Determine the [x, y] coordinate at the center of the cell enclosing the given text.  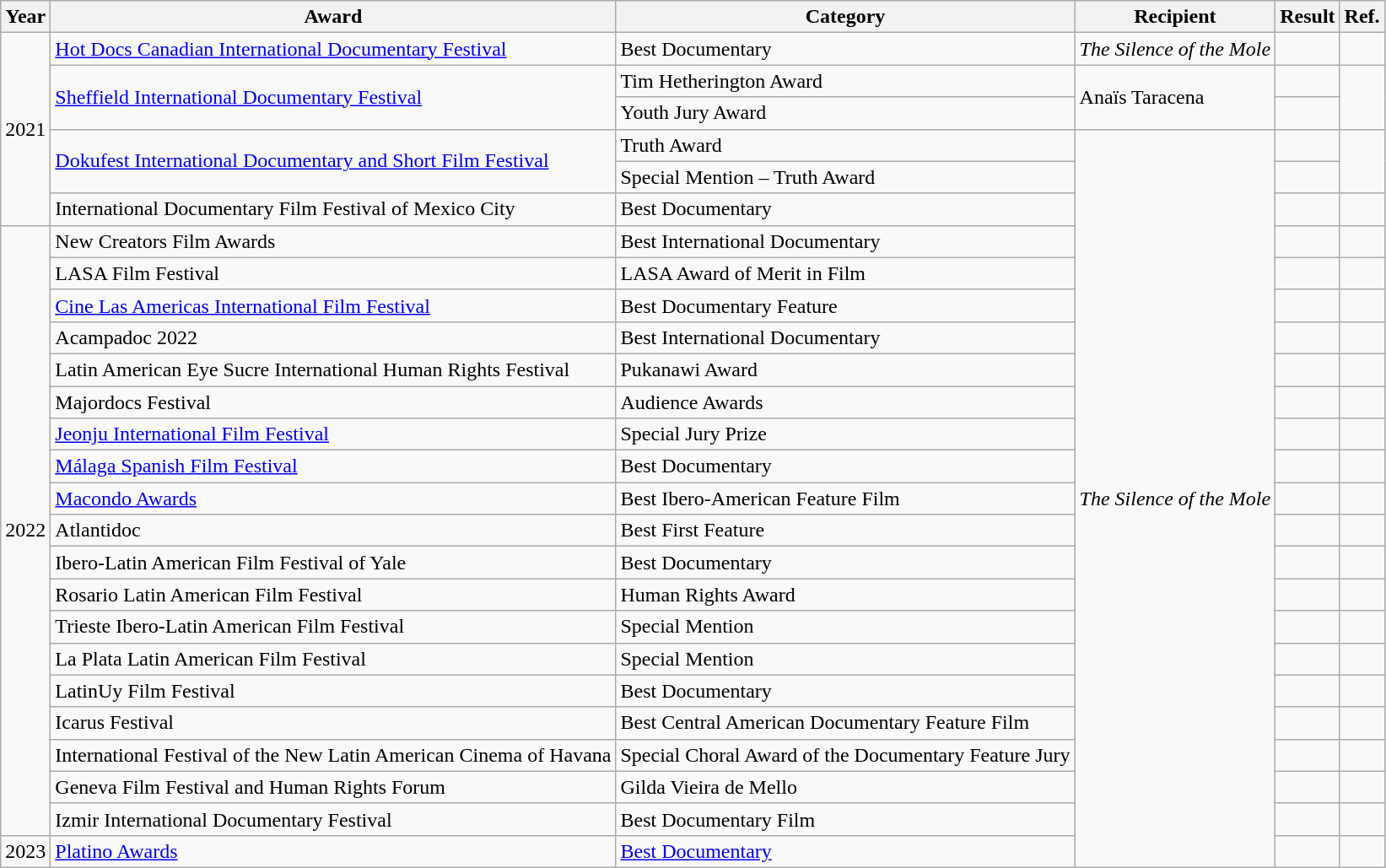
Year [25, 17]
Best Ibero-American Feature Film [845, 499]
Dokufest International Documentary and Short Film Festival [333, 161]
LatinUy Film Festival [333, 691]
LASA Film Festival [333, 273]
Recipient [1175, 17]
Geneva Film Festival and Human Rights Forum [333, 787]
Izmir International Documentary Festival [333, 819]
Audience Awards [845, 402]
Macondo Awards [333, 499]
Icarus Festival [333, 723]
Best Documentary Film [845, 819]
Anaïs Taracena [1175, 97]
Atlantidoc [333, 531]
Tim Hetherington Award [845, 81]
Rosario Latin American Film Festival [333, 595]
Latin American Eye Sucre International Human Rights Festival [333, 369]
Málaga Spanish Film Festival [333, 466]
Pukanawi Award [845, 369]
Platino Awards [333, 851]
Majordocs Festival [333, 402]
International Festival of the New Latin American Cinema of Havana [333, 755]
Category [845, 17]
La Plata Latin American Film Festival [333, 659]
Cine Las Americas International Film Festival [333, 305]
2023 [25, 851]
2021 [25, 129]
New Creators Film Awards [333, 241]
Youth Jury Award [845, 113]
Best First Feature [845, 531]
Truth Award [845, 145]
Gilda Vieira de Mello [845, 787]
International Documentary Film Festival of Mexico City [333, 209]
2022 [25, 530]
Best Central American Documentary Feature Film [845, 723]
Special Mention – Truth Award [845, 177]
Jeonju International Film Festival [333, 434]
Acampadoc 2022 [333, 337]
Result [1308, 17]
Special Choral Award of the Documentary Feature Jury [845, 755]
Ibero-Latin American Film Festival of Yale [333, 563]
Trieste Ibero-Latin American Film Festival [333, 627]
Best Documentary Feature [845, 305]
LASA Award of Merit in Film [845, 273]
Ref. [1362, 17]
Award [333, 17]
Hot Docs Canadian International Documentary Festival [333, 49]
Special Jury Prize [845, 434]
Human Rights Award [845, 595]
Sheffield International Documentary Festival [333, 97]
